Scan for the cell matching the given text and deliver its (X, Y) coordinate at center. 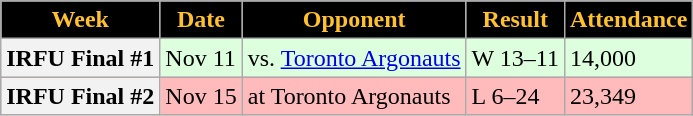
Nov 15 (201, 96)
14,000 (628, 58)
at Toronto Argonauts (354, 96)
W 13–11 (515, 58)
Attendance (628, 20)
Week (80, 20)
23,349 (628, 96)
IRFU Final #1 (80, 58)
Result (515, 20)
vs. Toronto Argonauts (354, 58)
L 6–24 (515, 96)
Opponent (354, 20)
IRFU Final #2 (80, 96)
Nov 11 (201, 58)
Date (201, 20)
